For the text-containing cell, return its midpoint in [x, y] coordinate format. 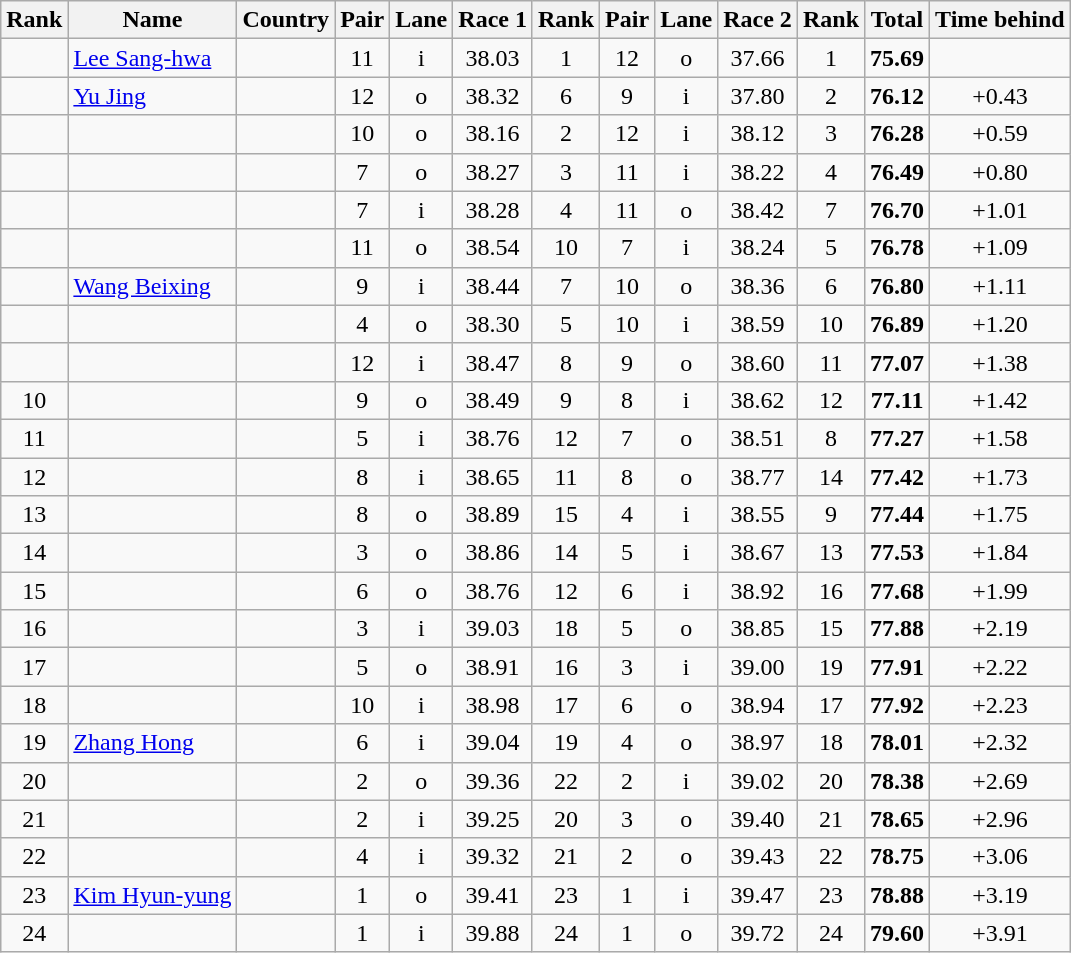
77.07 [898, 362]
+2.32 [1000, 743]
38.03 [493, 58]
77.42 [898, 477]
+0.59 [1000, 134]
78.75 [898, 857]
38.24 [758, 248]
+2.19 [1000, 629]
39.00 [758, 667]
+1.58 [1000, 438]
+2.22 [1000, 667]
38.12 [758, 134]
75.69 [898, 58]
+3.19 [1000, 895]
77.91 [898, 667]
Time behind [1000, 20]
77.11 [898, 400]
+1.20 [1000, 324]
38.91 [493, 667]
Country [286, 20]
78.65 [898, 819]
+1.09 [1000, 248]
77.68 [898, 591]
38.27 [493, 172]
39.47 [758, 895]
Race 1 [493, 20]
Name [152, 20]
38.85 [758, 629]
+0.43 [1000, 96]
39.25 [493, 819]
Zhang Hong [152, 743]
38.62 [758, 400]
+3.91 [1000, 933]
38.55 [758, 515]
39.02 [758, 781]
77.53 [898, 553]
38.16 [493, 134]
77.44 [898, 515]
38.59 [758, 324]
38.94 [758, 705]
78.88 [898, 895]
39.04 [493, 743]
Lee Sang-hwa [152, 58]
38.97 [758, 743]
76.89 [898, 324]
+1.11 [1000, 286]
38.92 [758, 591]
38.98 [493, 705]
76.12 [898, 96]
+1.75 [1000, 515]
+0.80 [1000, 172]
76.80 [898, 286]
38.32 [493, 96]
39.88 [493, 933]
+3.06 [1000, 857]
+1.99 [1000, 591]
38.65 [493, 477]
39.36 [493, 781]
38.77 [758, 477]
+1.84 [1000, 553]
38.51 [758, 438]
38.30 [493, 324]
38.86 [493, 553]
38.47 [493, 362]
Race 2 [758, 20]
+1.01 [1000, 210]
38.36 [758, 286]
77.92 [898, 705]
39.41 [493, 895]
76.70 [898, 210]
Wang Beixing [152, 286]
+1.73 [1000, 477]
38.22 [758, 172]
37.80 [758, 96]
79.60 [898, 933]
38.89 [493, 515]
39.40 [758, 819]
38.28 [493, 210]
76.28 [898, 134]
76.78 [898, 248]
38.60 [758, 362]
77.88 [898, 629]
78.01 [898, 743]
+1.42 [1000, 400]
39.43 [758, 857]
39.72 [758, 933]
37.66 [758, 58]
Yu Jing [152, 96]
39.03 [493, 629]
+2.23 [1000, 705]
+2.96 [1000, 819]
+2.69 [1000, 781]
Total [898, 20]
39.32 [493, 857]
38.49 [493, 400]
78.38 [898, 781]
Kim Hyun-yung [152, 895]
38.54 [493, 248]
+1.38 [1000, 362]
77.27 [898, 438]
38.42 [758, 210]
38.44 [493, 286]
38.67 [758, 553]
76.49 [898, 172]
